Detect which cell encompasses the target text, then output its [X, Y] center coordinate. 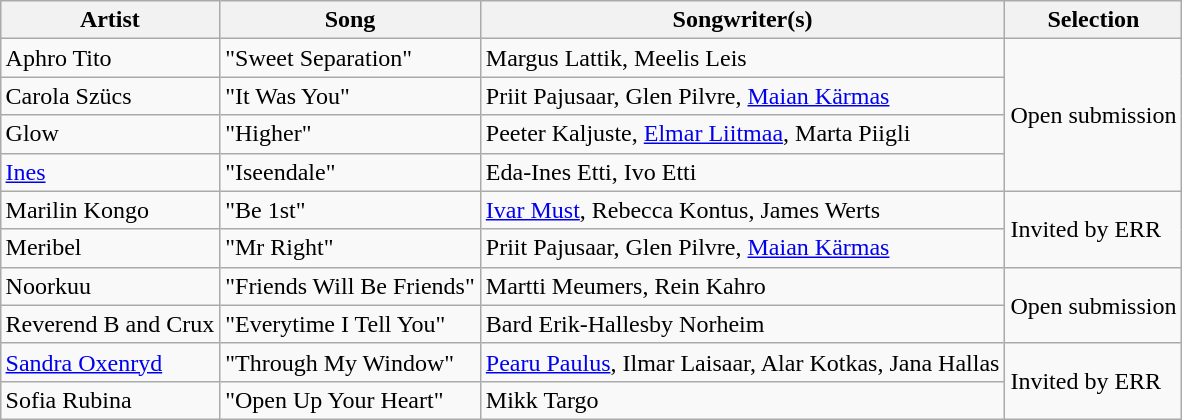
Sofia Rubina [110, 400]
"Higher" [350, 134]
Bard Erik-Hallesby Norheim [742, 324]
"Friends Will Be Friends" [350, 286]
Selection [1094, 20]
Song [350, 20]
Peeter Kaljuste, Elmar Liitmaa, Marta Piigli [742, 134]
"It Was You" [350, 96]
"Iseendale" [350, 172]
"Everytime I Tell You" [350, 324]
"Sweet Separation" [350, 58]
Carola Szücs [110, 96]
Songwriter(s) [742, 20]
Ines [110, 172]
Glow [110, 134]
"Be 1st" [350, 210]
"Through My Window" [350, 362]
Artist [110, 20]
Noorkuu [110, 286]
Martti Meumers, Rein Kahro [742, 286]
Marilin Kongo [110, 210]
Aphro Tito [110, 58]
Ivar Must, Rebecca Kontus, James Werts [742, 210]
Sandra Oxenryd [110, 362]
Reverend B and Crux [110, 324]
"Mr Right" [350, 248]
"Open Up Your Heart" [350, 400]
Meribel [110, 248]
Eda-Ines Etti, Ivo Etti [742, 172]
Margus Lattik, Meelis Leis [742, 58]
Pearu Paulus, Ilmar Laisaar, Alar Kotkas, Jana Hallas [742, 362]
Mikk Targo [742, 400]
